From the cell containing the given text, extract its center point as (x, y) coordinate. 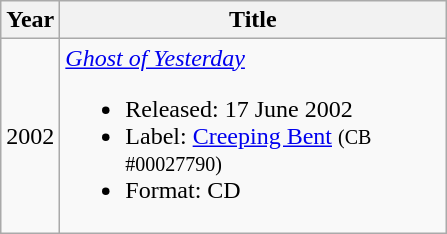
2002 (30, 136)
Ghost of YesterdayReleased: 17 June 2002Label: Creeping Bent (CB #00027790)Format: CD (253, 136)
Title (253, 20)
Year (30, 20)
